Find where the given text appears and provide that cell's center as (x, y) coordinate. 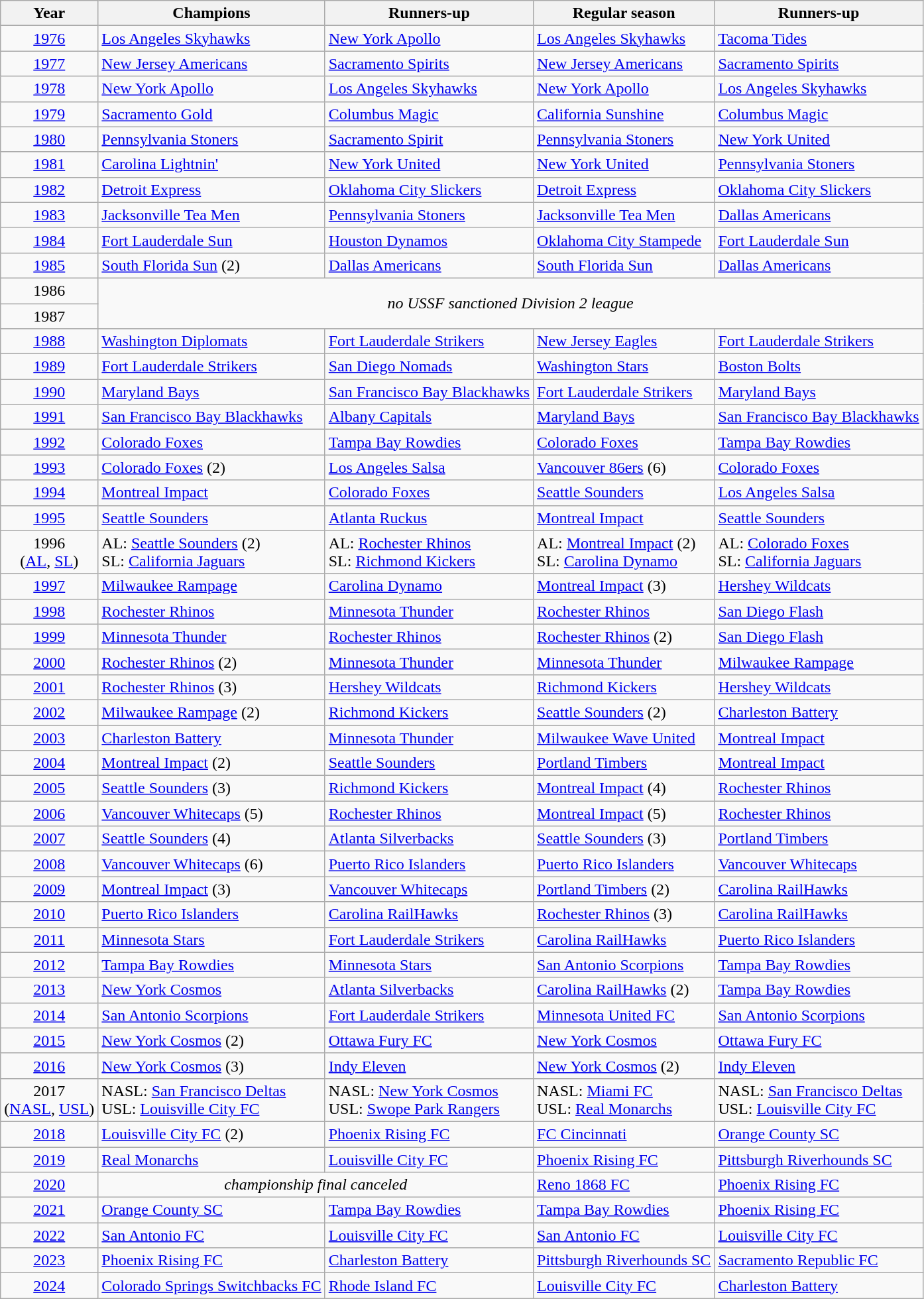
1991 (49, 417)
2009 (49, 889)
2019 (49, 1160)
Washington Diplomats (211, 341)
2017(NASL, USL) (49, 1099)
New Jersey Eagles (624, 341)
Portland Timbers (2) (624, 889)
Sacramento Gold (211, 114)
2002 (49, 712)
Sacramento Spirit (429, 139)
1980 (49, 139)
1981 (49, 164)
2005 (49, 788)
Houston Dynamos (429, 240)
New York Cosmos (3) (211, 1066)
2014 (49, 1015)
championship final canceled (316, 1185)
South Florida Sun (624, 265)
no USSF sanctioned Division 2 league (510, 303)
2016 (49, 1066)
Champions (211, 13)
2021 (49, 1210)
AL: Rochester Rhinos SL: Richmond Kickers (429, 552)
1995 (49, 518)
Carolina Dynamo (429, 586)
1982 (49, 190)
Atlanta Ruckus (429, 518)
2018 (49, 1134)
2010 (49, 914)
Regular season (624, 13)
1976 (49, 38)
AL: Montreal Impact (2) SL: Carolina Dynamo (624, 552)
Minnesota United FC (624, 1015)
1983 (49, 215)
Tacoma Tides (819, 38)
2020 (49, 1185)
2006 (49, 814)
1996(AL, SL) (49, 552)
AL: Colorado Foxes SL: California Jaguars (819, 552)
1987 (49, 316)
Milwaukee Rampage (2) (211, 712)
2015 (49, 1040)
1989 (49, 367)
Milwaukee Wave United (624, 738)
Sacramento Republic FC (819, 1261)
1997 (49, 586)
1990 (49, 392)
1993 (49, 467)
Louisville City FC (2) (211, 1134)
Colorado Foxes (2) (211, 467)
2004 (49, 763)
2023 (49, 1261)
2012 (49, 965)
2000 (49, 662)
Year (49, 13)
1977 (49, 64)
2011 (49, 940)
San Diego Nomads (429, 367)
Boston Bolts (819, 367)
2024 (49, 1286)
Washington Stars (624, 367)
Seattle Sounders (2) (624, 712)
2013 (49, 990)
1978 (49, 89)
2001 (49, 687)
1998 (49, 611)
AL: Seattle Sounders (2) SL: California Jaguars (211, 552)
1984 (49, 240)
Montreal Impact (2) (211, 763)
Colorado Springs Switchbacks FC (211, 1286)
Montreal Impact (4) (624, 788)
Rhode Island FC (429, 1286)
California Sunshine (624, 114)
1988 (49, 341)
Montreal Impact (5) (624, 814)
FC Cincinnati (624, 1134)
Real Monarchs (211, 1160)
1979 (49, 114)
Carolina Lightnin' (211, 164)
South Florida Sun (2) (211, 265)
Vancouver 86ers (6) (624, 467)
Oklahoma City Stampede (624, 240)
1985 (49, 265)
2007 (49, 839)
Vancouver Whitecaps (6) (211, 864)
Albany Capitals (429, 417)
NASL: Miami FCUSL: Real Monarchs (624, 1099)
1994 (49, 493)
Reno 1868 FC (624, 1185)
2003 (49, 738)
1999 (49, 637)
NASL: New York CosmosUSL: Swope Park Rangers (429, 1099)
1992 (49, 442)
Vancouver Whitecaps (5) (211, 814)
Carolina RailHawks (2) (624, 990)
Seattle Sounders (4) (211, 839)
2008 (49, 864)
1986 (49, 290)
2022 (49, 1235)
